Return the (X, Y) coordinate for the center point of the cell that contains the specified text.  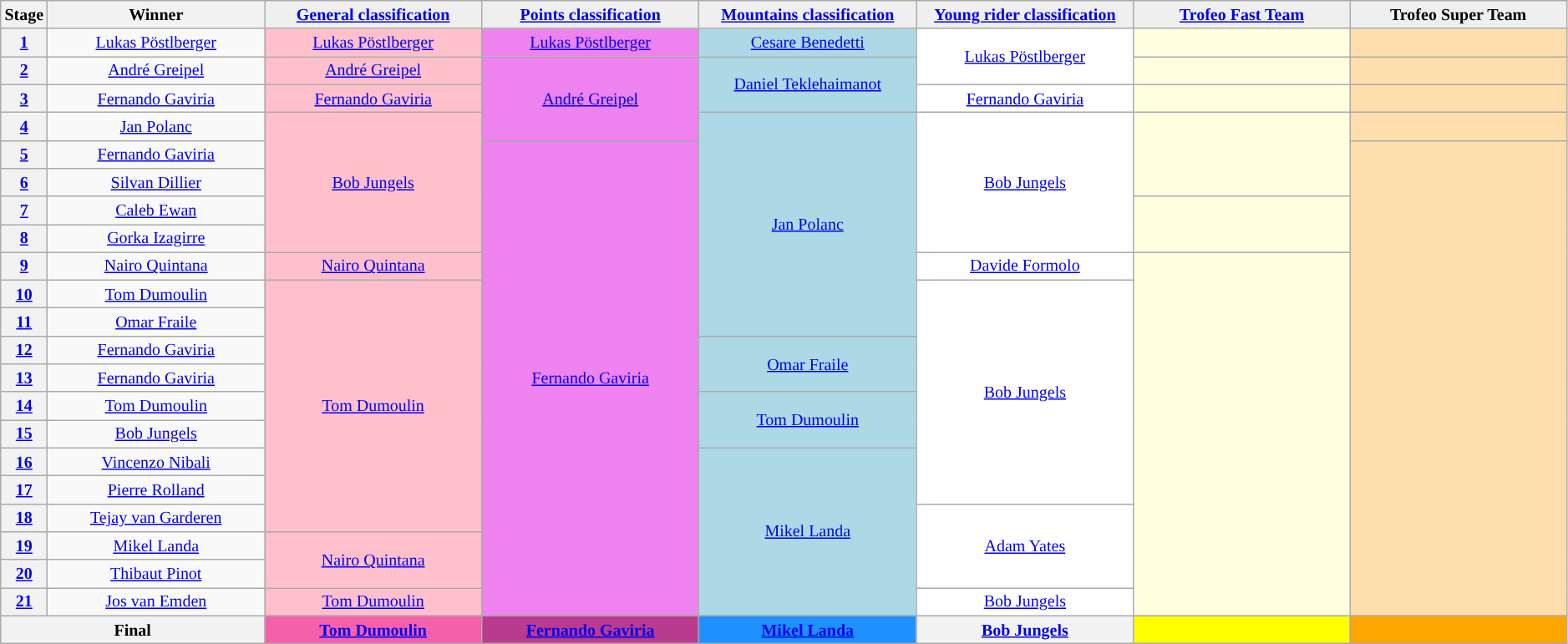
7 (24, 210)
17 (24, 489)
6 (24, 182)
Jos van Emden (156, 601)
13 (24, 378)
Winner (156, 15)
Daniel Teklehaimanot (808, 85)
19 (24, 546)
8 (24, 239)
Thibaut Pinot (156, 573)
Mountains classification (808, 15)
12 (24, 351)
Final (133, 630)
Gorka Izagirre (156, 239)
5 (24, 154)
Pierre Rolland (156, 489)
Davide Formolo (1025, 266)
Tejay van Garderen (156, 518)
2 (24, 70)
16 (24, 463)
Points classification (591, 15)
Cesare Benedetti (808, 43)
1 (24, 43)
Silvan Dillier (156, 182)
Vincenzo Nibali (156, 463)
18 (24, 518)
10 (24, 294)
4 (24, 127)
Adam Yates (1025, 546)
9 (24, 266)
11 (24, 322)
Trofeo Super Team (1459, 15)
Stage (24, 15)
General classification (373, 15)
Young rider classification (1025, 15)
21 (24, 601)
20 (24, 573)
3 (24, 99)
Caleb Ewan (156, 210)
14 (24, 406)
Trofeo Fast Team (1241, 15)
15 (24, 434)
